Extract the (x, y) coordinate from the center of the cell holding the provided text.  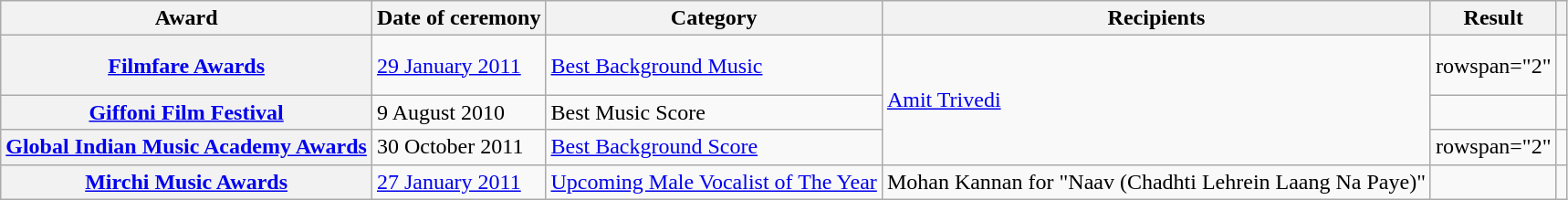
Best Music Score (714, 112)
Best Background Music (714, 66)
30 October 2011 (458, 147)
27 January 2011 (458, 182)
Upcoming Male Vocalist of The Year (714, 182)
Award (186, 18)
29 January 2011 (458, 66)
Amit Trivedi (1155, 100)
Date of ceremony (458, 18)
Giffoni Film Festival (186, 112)
Mirchi Music Awards (186, 182)
Best Background Score (714, 147)
Recipients (1155, 18)
Filmfare Awards (186, 66)
Mohan Kannan for "Naav (Chadhti Lehrein Laang Na Paye)" (1155, 182)
9 August 2010 (458, 112)
Result (1493, 18)
Global Indian Music Academy Awards (186, 147)
Category (714, 18)
